Return [X, Y] of the center of cell containing provided text 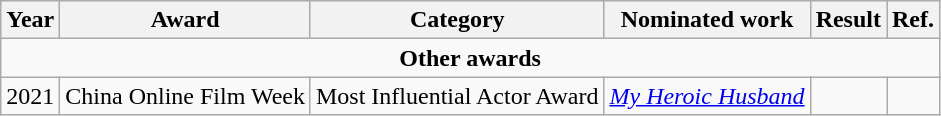
My Heroic Husband [707, 96]
2021 [30, 96]
Year [30, 20]
China Online Film Week [186, 96]
Most Influential Actor Award [456, 96]
Ref. [912, 20]
Result [848, 20]
Nominated work [707, 20]
Award [186, 20]
Other awards [470, 58]
Category [456, 20]
